Return [x, y] of the center of cell containing provided text 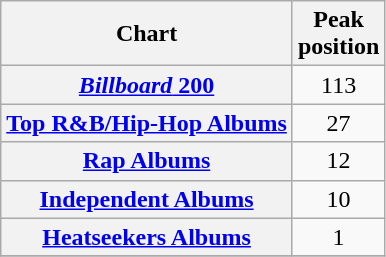
Chart [147, 34]
27 [338, 123]
Peakposition [338, 34]
12 [338, 161]
Rap Albums [147, 161]
Heatseekers Albums [147, 237]
113 [338, 85]
10 [338, 199]
Billboard 200 [147, 85]
Independent Albums [147, 199]
1 [338, 237]
Top R&B/Hip-Hop Albums [147, 123]
